Find where the given text appears and provide that cell's center as (x, y) coordinate. 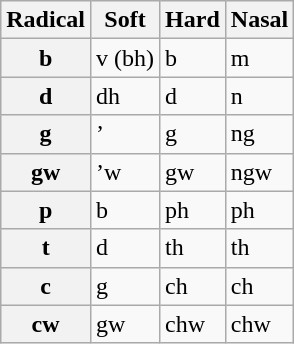
Soft (124, 20)
t (46, 248)
Nasal (259, 20)
c (46, 286)
’ (124, 134)
dh (124, 96)
v (bh) (124, 58)
ng (259, 134)
’w (124, 172)
n (259, 96)
ngw (259, 172)
Radical (46, 20)
cw (46, 324)
Hard (193, 20)
p (46, 210)
m (259, 58)
